Determine the [X, Y] coordinate at the center of the cell enclosing the given text.  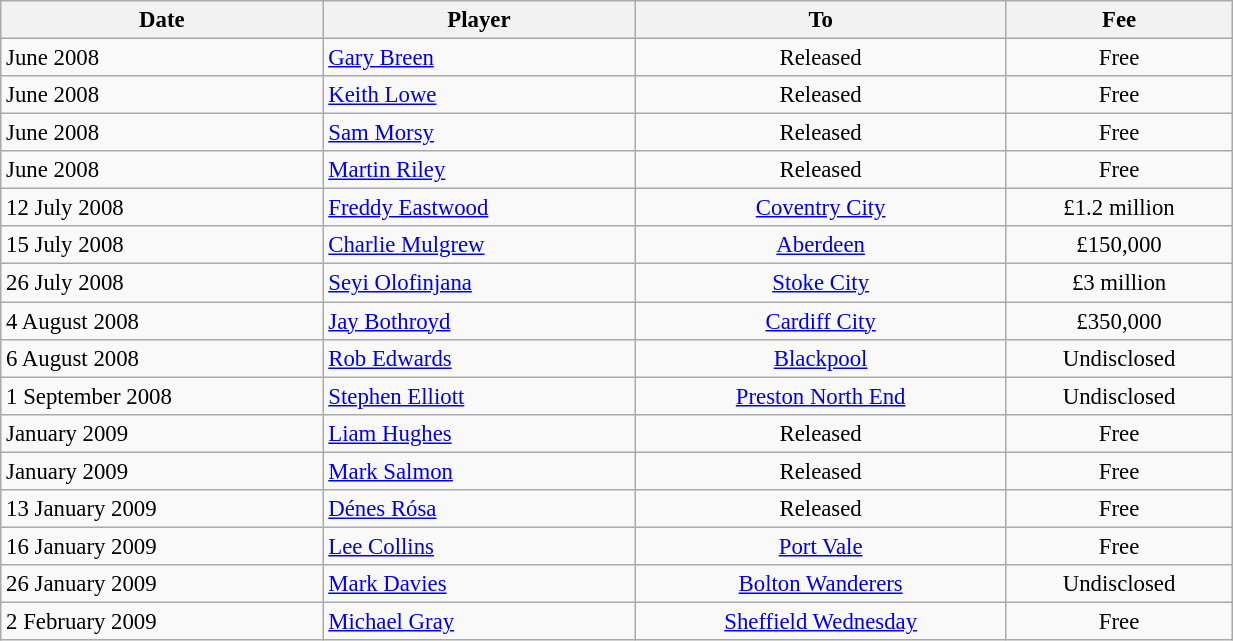
4 August 2008 [162, 321]
Sheffield Wednesday [821, 621]
12 July 2008 [162, 208]
Cardiff City [821, 321]
Player [479, 20]
£350,000 [1118, 321]
15 July 2008 [162, 245]
Keith Lowe [479, 95]
Date [162, 20]
1 September 2008 [162, 396]
£150,000 [1118, 245]
Mark Salmon [479, 471]
Charlie Mulgrew [479, 245]
13 January 2009 [162, 509]
Rob Edwards [479, 358]
£3 million [1118, 283]
To [821, 20]
Martin Riley [479, 170]
Jay Bothroyd [479, 321]
Michael Gray [479, 621]
Aberdeen [821, 245]
Seyi Olofinjana [479, 283]
Freddy Eastwood [479, 208]
Preston North End [821, 396]
Dénes Rósa [479, 509]
26 July 2008 [162, 283]
Sam Morsy [479, 133]
2 February 2009 [162, 621]
6 August 2008 [162, 358]
Fee [1118, 20]
Port Vale [821, 546]
Blackpool [821, 358]
Stoke City [821, 283]
Coventry City [821, 208]
26 January 2009 [162, 584]
£1.2 million [1118, 208]
Lee Collins [479, 546]
Stephen Elliott [479, 396]
Gary Breen [479, 58]
16 January 2009 [162, 546]
Mark Davies [479, 584]
Bolton Wanderers [821, 584]
Liam Hughes [479, 433]
